Locate the cell with the specified text and output its (x, y) center coordinate. 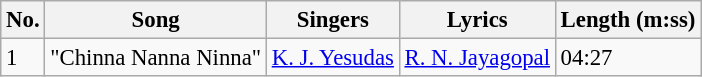
Length (m:ss) (628, 20)
R. N. Jayagopal (477, 58)
K. J. Yesudas (332, 58)
1 (23, 58)
Lyrics (477, 20)
Song (156, 20)
"Chinna Nanna Ninna" (156, 58)
No. (23, 20)
Singers (332, 20)
04:27 (628, 58)
